Search for the cell housing the specified text and yield its (X, Y) center coordinate. 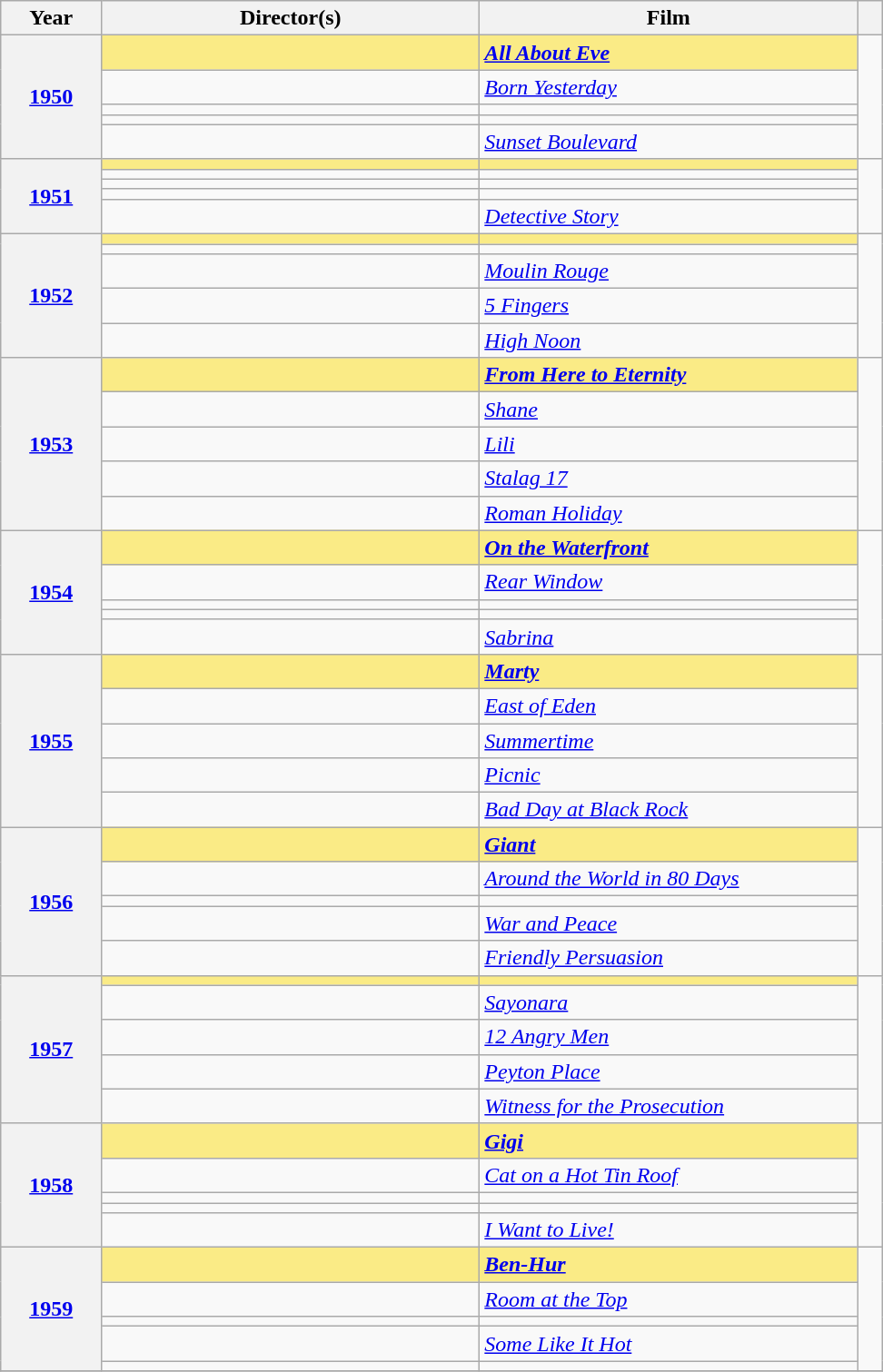
Some Like It Hot (669, 1344)
Witness for the Prosecution (669, 1106)
1959 (51, 1309)
Picnic (669, 775)
1957 (51, 1050)
1955 (51, 740)
Shane (669, 410)
Sayonara (669, 1002)
Detective Story (669, 216)
1953 (51, 444)
5 Fingers (669, 306)
Lili (669, 444)
War and Peace (669, 923)
Roman Holiday (669, 513)
Cat on a Hot Tin Roof (669, 1175)
1952 (51, 295)
1956 (51, 901)
Year (51, 18)
All About Eve (669, 53)
Friendly Persuasion (669, 958)
Film (669, 18)
12 Angry Men (669, 1037)
High Noon (669, 341)
1958 (51, 1185)
Peyton Place (669, 1071)
Sabrina (669, 637)
On the Waterfront (669, 548)
Giant (669, 844)
1954 (51, 592)
Ben-Hur (669, 1265)
Sunset Boulevard (669, 142)
Room at the Top (669, 1299)
1951 (51, 196)
Moulin Rouge (669, 271)
Born Yesterday (669, 87)
Stalag 17 (669, 479)
Bad Day at Black Rock (669, 810)
Around the World in 80 Days (669, 879)
Rear Window (669, 582)
Director(s) (291, 18)
Summertime (669, 740)
1950 (51, 97)
Marty (669, 671)
I Want to Live! (669, 1230)
From Here to Eternity (669, 375)
East of Eden (669, 706)
Gigi (669, 1140)
